Pinpoint the cell where the given text exists, returning its [x, y] midpoint coordinate. 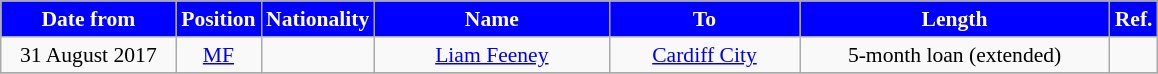
5-month loan (extended) [955, 55]
MF [218, 55]
Length [955, 19]
Nationality [318, 19]
Date from [88, 19]
Position [218, 19]
Liam Feeney [492, 55]
Name [492, 19]
To [704, 19]
Ref. [1134, 19]
31 August 2017 [88, 55]
Cardiff City [704, 55]
